Return [x, y] of the center of cell containing provided text 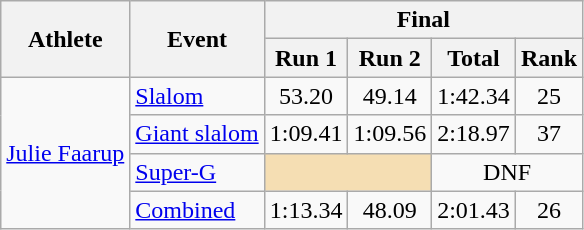
1:13.34 [306, 210]
1:09.41 [306, 134]
1:09.56 [390, 134]
37 [548, 134]
Giant slalom [197, 134]
Run 2 [390, 58]
Run 1 [306, 58]
Slalom [197, 96]
Total [474, 58]
48.09 [390, 210]
Athlete [66, 39]
2:01.43 [474, 210]
Event [197, 39]
53.20 [306, 96]
1:42.34 [474, 96]
Julie Faarup [66, 153]
DNF [508, 172]
Combined [197, 210]
Final [423, 20]
49.14 [390, 96]
25 [548, 96]
Rank [548, 58]
2:18.97 [474, 134]
26 [548, 210]
Super-G [197, 172]
